Pinpoint the cell where the given text exists, returning its [X, Y] midpoint coordinate. 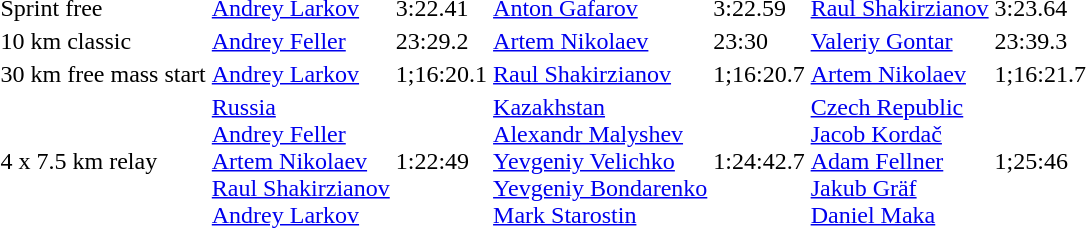
23:30 [759, 41]
Andrey Feller [300, 41]
23:29.2 [441, 41]
1;16:20.1 [441, 74]
1;16:20.7 [759, 74]
Raul Shakirzianov [600, 74]
Andrey Larkov [300, 74]
Valeriy Gontar [900, 41]
